Capture the cell that displays the provided text and extract its (x, y) central coordinate. 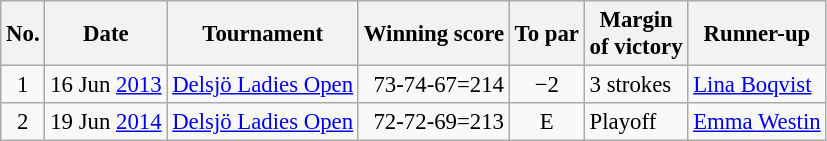
72-72-69=213 (434, 122)
1 (23, 85)
19 Jun 2014 (106, 122)
Marginof victory (636, 34)
Date (106, 34)
3 strokes (636, 85)
Runner-up (757, 34)
16 Jun 2013 (106, 85)
−2 (546, 85)
To par (546, 34)
2 (23, 122)
Tournament (263, 34)
Lina Boqvist (757, 85)
No. (23, 34)
Emma Westin (757, 122)
Playoff (636, 122)
E (546, 122)
Winning score (434, 34)
73-74-67=214 (434, 85)
